Locate the cell with the specified text and output its [x, y] center coordinate. 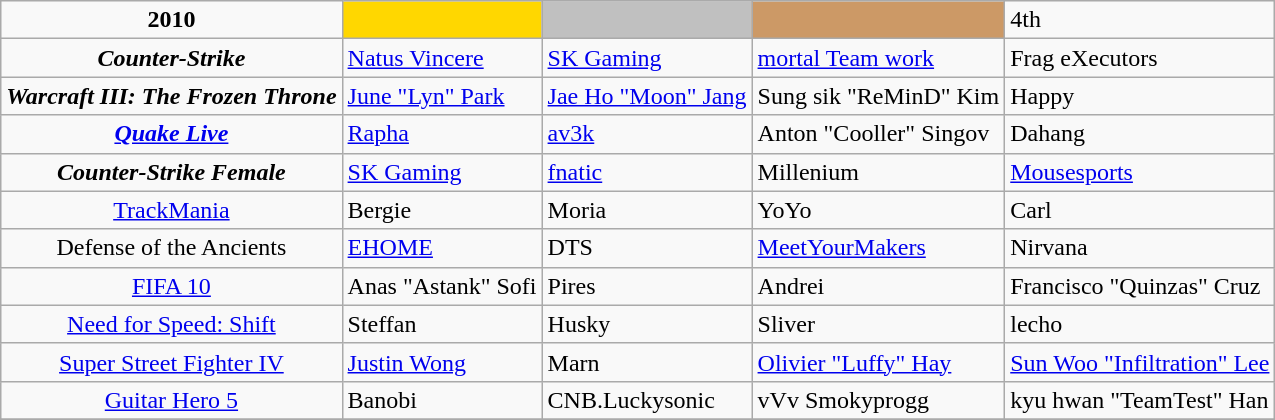
Steffan [442, 324]
Husky [647, 324]
MeetYourMakers [878, 248]
Frag eXecutors [1140, 58]
Need for Speed: Shift [172, 324]
Nirvana [1140, 248]
FIFA 10 [172, 286]
Anas "Astank" Sofi [442, 286]
Jae Ho "Moon" Jang [647, 96]
Olivier "Luffy" Hay [878, 362]
fnatic [647, 172]
Justin Wong [442, 362]
Quake Live [172, 134]
Counter-Strike Female [172, 172]
TrackMania [172, 210]
CNB.Luckysonic [647, 400]
Millenium [878, 172]
Sun Woo "Infiltration" Lee [1140, 362]
Bergie [442, 210]
Carl [1140, 210]
June "Lyn" Park [442, 96]
Warcraft III: The Frozen Throne [172, 96]
DTS [647, 248]
Pires [647, 286]
Andrei [878, 286]
Banobi [442, 400]
av3k [647, 134]
kyu hwan "TeamTest" Han [1140, 400]
Defense of the Ancients [172, 248]
2010 [172, 20]
4th [1140, 20]
YoYo [878, 210]
Francisco "Quinzas" Cruz [1140, 286]
Happy [1140, 96]
vVv Smokyprogg [878, 400]
mortal Team work [878, 58]
Natus Vincere [442, 58]
Super Street Fighter IV [172, 362]
Sliver [878, 324]
Sung sik "ReMinD" Kim [878, 96]
Anton "Cooller" Singov [878, 134]
Guitar Hero 5 [172, 400]
Counter-Strike [172, 58]
Moria [647, 210]
Dahang [1140, 134]
lecho [1140, 324]
Rapha [442, 134]
EHOME [442, 248]
Mousesports [1140, 172]
Marn [647, 362]
